Capture the cell that displays the provided text and extract its [X, Y] central coordinate. 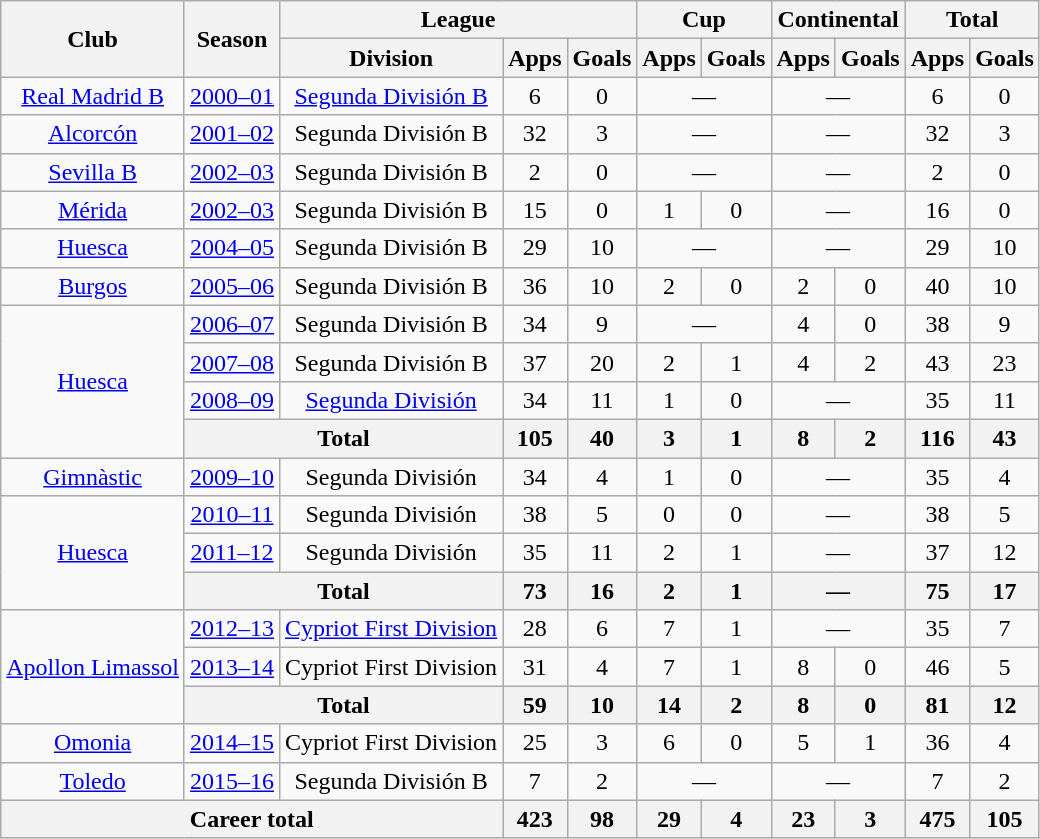
2000–01 [232, 96]
2012–13 [232, 629]
14 [669, 705]
Toledo [93, 781]
2011–12 [232, 553]
15 [535, 210]
Season [232, 39]
81 [937, 705]
Omonia [93, 743]
Club [93, 39]
75 [937, 591]
46 [937, 667]
73 [535, 591]
2005–06 [232, 286]
Burgos [93, 286]
116 [937, 438]
2008–09 [232, 400]
98 [602, 819]
423 [535, 819]
2004–05 [232, 248]
2006–07 [232, 324]
League [458, 20]
Real Madrid B [93, 96]
2014–15 [232, 743]
Alcorcón [93, 134]
17 [1005, 591]
2009–10 [232, 477]
2001–02 [232, 134]
2007–08 [232, 362]
Cup [704, 20]
Gimnàstic [93, 477]
20 [602, 362]
2010–11 [232, 515]
Division [392, 58]
2013–14 [232, 667]
Mérida [93, 210]
Career total [252, 819]
Apollon Limassol [93, 667]
31 [535, 667]
25 [535, 743]
2015–16 [232, 781]
475 [937, 819]
59 [535, 705]
Sevilla B [93, 172]
Continental [838, 20]
28 [535, 629]
